Extract the [X, Y] coordinate from the center of the cell holding the provided text.  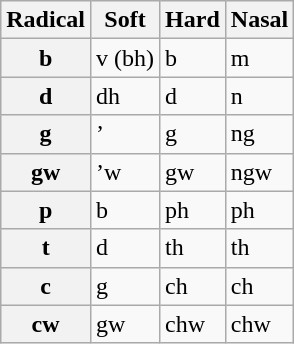
c [46, 286]
t [46, 248]
Radical [46, 20]
Nasal [259, 20]
n [259, 96]
’ [124, 134]
’w [124, 172]
dh [124, 96]
Hard [193, 20]
cw [46, 324]
ng [259, 134]
p [46, 210]
ngw [259, 172]
Soft [124, 20]
v (bh) [124, 58]
m [259, 58]
